Pinpoint the cell where the given text exists, returning its [x, y] midpoint coordinate. 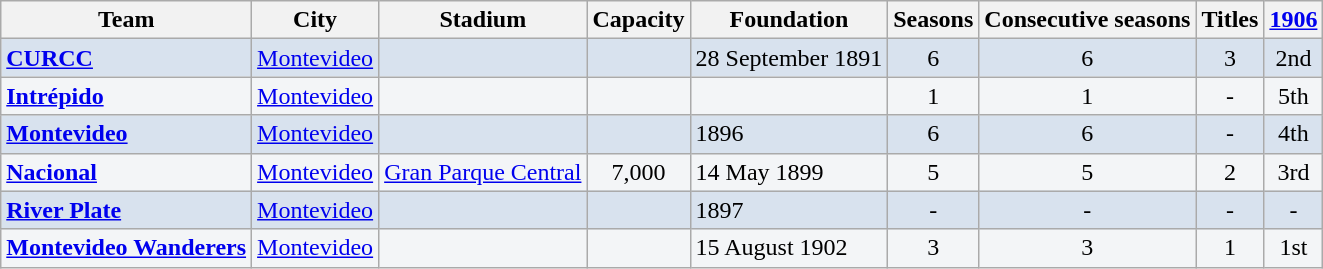
River Plate [126, 210]
Intrépido [126, 96]
Team [126, 20]
CURCC [126, 58]
City [316, 20]
Foundation [789, 20]
1906 [1294, 20]
Capacity [638, 20]
1897 [789, 210]
Montevideo Wanderers [126, 248]
1st [1294, 248]
Gran Parque Central [483, 172]
Titles [1230, 20]
Seasons [934, 20]
Nacional [126, 172]
7,000 [638, 172]
15 August 1902 [789, 248]
3rd [1294, 172]
1896 [789, 134]
Consecutive seasons [1088, 20]
5th [1294, 96]
14 May 1899 [789, 172]
2 [1230, 172]
4th [1294, 134]
Stadium [483, 20]
28 September 1891 [789, 58]
2nd [1294, 58]
